For the text-containing cell, return its midpoint in (X, Y) coordinate format. 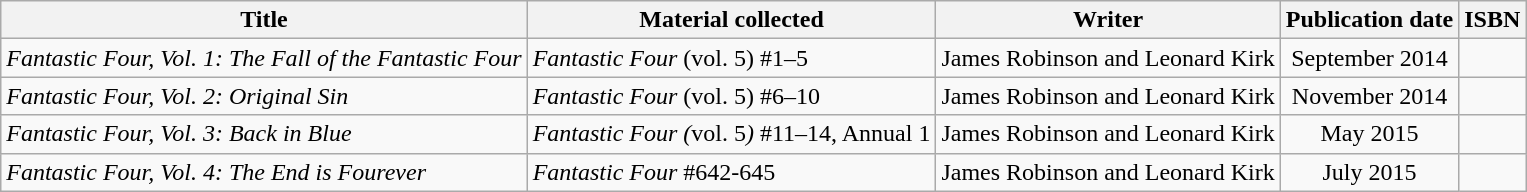
Fantastic Four #642-645 (732, 172)
Fantastic Four, Vol. 4: The End is Fourever (264, 172)
November 2014 (1369, 96)
July 2015 (1369, 172)
ISBN (1492, 20)
Material collected (732, 20)
Fantastic Four, Vol. 2: Original Sin (264, 96)
Fantastic Four, Vol. 1: The Fall of the Fantastic Four (264, 58)
Publication date (1369, 20)
Fantastic Four (vol. 5) #11–14, Annual 1 (732, 134)
Writer (1108, 20)
May 2015 (1369, 134)
September 2014 (1369, 58)
Fantastic Four (vol. 5) #6–10 (732, 96)
Fantastic Four (vol. 5) #1–5 (732, 58)
Title (264, 20)
Fantastic Four, Vol. 3: Back in Blue (264, 134)
